Scan for the cell matching the given text and deliver its [x, y] coordinate at center. 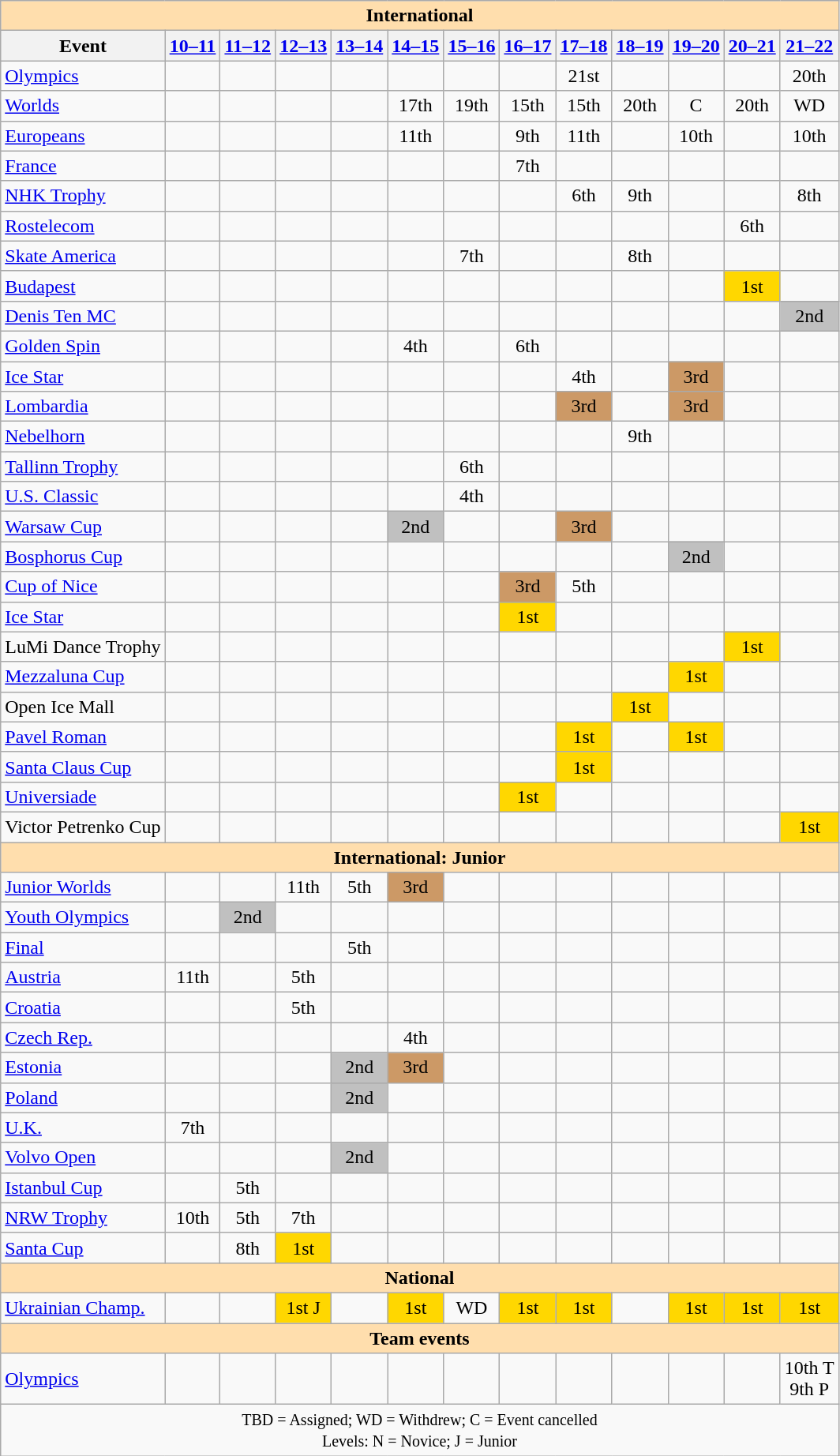
14–15 [415, 46]
Lombardia [83, 407]
20–21 [752, 46]
Estonia [83, 1068]
Universiade [83, 797]
Nebelhorn [83, 437]
11–12 [248, 46]
12–13 [303, 46]
Ukrainian Champ. [83, 1308]
Mezzaluna Cup [83, 677]
TBD = Assigned; WD = Withdrew; C = Event cancelled Levels: N = Novice; J = Junior [420, 1431]
16–17 [527, 46]
Santa Cup [83, 1248]
Team events [420, 1338]
Santa Claus Cup [83, 767]
Event [83, 46]
21st [584, 76]
21–22 [809, 46]
18–19 [639, 46]
Poland [83, 1098]
Worlds [83, 106]
17–18 [584, 46]
Istanbul Cup [83, 1188]
U.K. [83, 1128]
C [696, 106]
Cup of Nice [83, 587]
Europeans [83, 136]
19th [472, 106]
1st J [303, 1308]
Austria [83, 978]
U.S. Classic [83, 497]
Budapest [83, 286]
National [420, 1278]
15–16 [472, 46]
International: Junior [420, 857]
Volvo Open [83, 1158]
NRW Trophy [83, 1218]
Tallinn Trophy [83, 467]
Junior Worlds [83, 887]
International [420, 16]
Skate America [83, 256]
Pavel Roman [83, 737]
Warsaw Cup [83, 527]
Denis Ten MC [83, 316]
Open Ice Mall [83, 707]
Final [83, 948]
19–20 [696, 46]
Golden Spin [83, 346]
Bosphorus Cup [83, 557]
Victor Petrenko Cup [83, 827]
10th T 9th P [809, 1379]
Youth Olympics [83, 918]
Croatia [83, 1008]
17th [415, 106]
LuMi Dance Trophy [83, 647]
NHK Trophy [83, 196]
Czech Rep. [83, 1038]
13–14 [360, 46]
Rostelecom [83, 226]
10–11 [193, 46]
France [83, 166]
